Locate the cell with the specified text and output its (x, y) center coordinate. 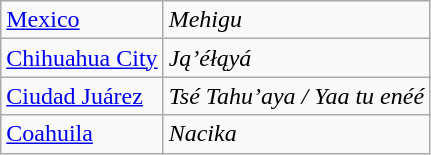
Ją’éłąyá (296, 58)
Coahuila (82, 134)
Ciudad Juárez (82, 96)
Tsé Tahu’aya / Yaa tu enéé (296, 96)
Mehigu (296, 20)
Mexico (82, 20)
Nacika (296, 134)
Chihuahua City (82, 58)
